Extract the (X, Y) coordinate from the center of the cell holding the provided text.  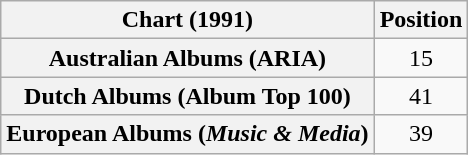
Australian Albums (ARIA) (188, 58)
15 (421, 58)
39 (421, 134)
41 (421, 96)
European Albums (Music & Media) (188, 134)
Chart (1991) (188, 20)
Position (421, 20)
Dutch Albums (Album Top 100) (188, 96)
